For the text-containing cell, return its midpoint in (X, Y) coordinate format. 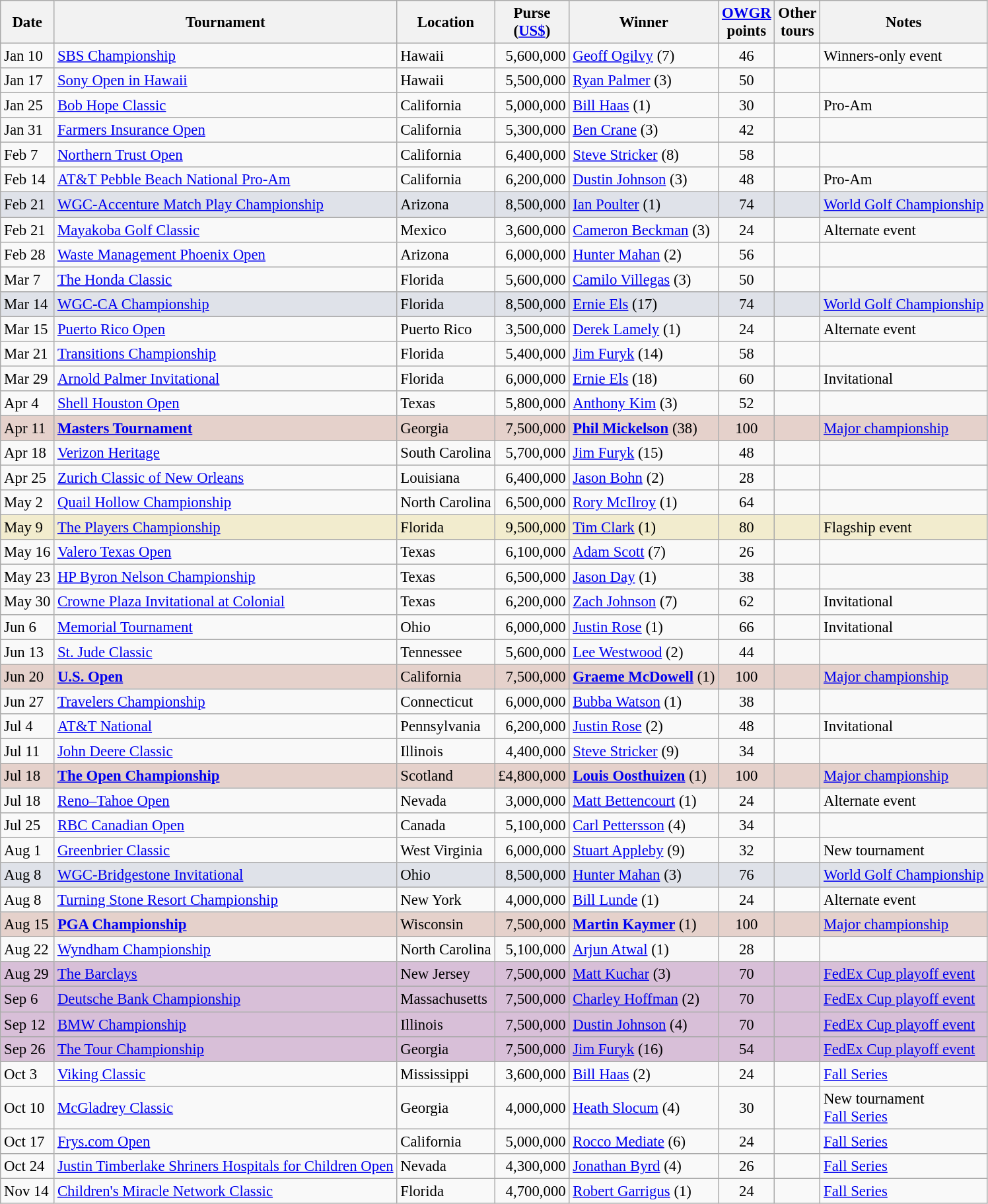
Adam Scott (7) (644, 552)
WGC-CA Championship (226, 304)
New Jersey (446, 974)
May 2 (28, 503)
New tournament (903, 851)
Jul 4 (28, 726)
Location (446, 22)
Jun 13 (28, 652)
Jason Day (1) (644, 577)
80 (746, 528)
Waste Management Phoenix Open (226, 254)
Geoff Ogilvy (7) (644, 56)
Date (28, 22)
Jun 27 (28, 701)
56 (746, 254)
Puerto Rico (446, 329)
The Players Championship (226, 528)
Louis Oosthuizen (1) (644, 776)
4,300,000 (532, 1166)
Jim Furyk (14) (644, 354)
60 (746, 378)
44 (746, 652)
Zurich Classic of New Orleans (226, 478)
Steve Stricker (9) (644, 751)
42 (746, 130)
Connecticut (446, 701)
Canada (446, 826)
Hunter Mahan (2) (644, 254)
Tournament (226, 22)
46 (746, 56)
Lee Westwood (2) (644, 652)
Jan 17 (28, 81)
62 (746, 602)
Bubba Watson (1) (644, 701)
Rory McIlroy (1) (644, 503)
Mexico (446, 230)
Ernie Els (17) (644, 304)
Heath Slocum (4) (644, 1107)
Steve Stricker (8) (644, 155)
Notes (903, 22)
Oct 10 (28, 1107)
54 (746, 1049)
HP Byron Nelson Championship (226, 577)
Jul 11 (28, 751)
Rocco Mediate (6) (644, 1141)
Jason Bohn (2) (644, 478)
Verizon Heritage (226, 453)
Wyndham Championship (226, 950)
Arnold Palmer Invitational (226, 378)
Tennessee (446, 652)
Mar 21 (28, 354)
South Carolina (446, 453)
Ryan Palmer (3) (644, 81)
Zach Johnson (7) (644, 602)
Pennsylvania (446, 726)
Mar 14 (28, 304)
Frys.com Open (226, 1141)
Bob Hope Classic (226, 106)
Robert Garrigus (1) (644, 1191)
Tim Clark (1) (644, 528)
Justin Timberlake Shriners Hospitals for Children Open (226, 1166)
Oct 3 (28, 1074)
The Open Championship (226, 776)
Purse(US$) (532, 22)
Feb 7 (28, 155)
Anthony Kim (3) (644, 404)
Jim Furyk (15) (644, 453)
Sep 6 (28, 999)
Ben Crane (3) (644, 130)
Jonathan Byrd (4) (644, 1166)
OWGRpoints (746, 22)
Farmers Insurance Open (226, 130)
Aug 22 (28, 950)
May 23 (28, 577)
Mar 15 (28, 329)
Aug 29 (28, 974)
Martin Kaymer (1) (644, 925)
Massachusetts (446, 999)
The Honda Classic (226, 279)
Jul 25 (28, 826)
Quail Hollow Championship (226, 503)
RBC Canadian Open (226, 826)
Mississippi (446, 1074)
Derek Lamely (1) (644, 329)
Jim Furyk (16) (644, 1049)
May 9 (28, 528)
Ian Poulter (1) (644, 205)
Jan 31 (28, 130)
Scotland (446, 776)
John Deere Classic (226, 751)
Oct 24 (28, 1166)
SBS Championship (226, 56)
Aug 15 (28, 925)
Nov 14 (28, 1191)
Wisconsin (446, 925)
Charley Hoffman (2) (644, 999)
Turning Stone Resort Championship (226, 900)
Bill Haas (2) (644, 1074)
76 (746, 875)
Bill Lunde (1) (644, 900)
Apr 4 (28, 404)
Apr 25 (28, 478)
May 16 (28, 552)
Cameron Beckman (3) (644, 230)
Mar 29 (28, 378)
Oct 17 (28, 1141)
6,100,000 (532, 552)
Sep 12 (28, 1024)
The Tour Championship (226, 1049)
3,000,000 (532, 800)
Stuart Appleby (9) (644, 851)
Jan 25 (28, 106)
Viking Classic (226, 1074)
Apr 11 (28, 428)
AT&T National (226, 726)
Apr 18 (28, 453)
Hunter Mahan (3) (644, 875)
BMW Championship (226, 1024)
Camilo Villegas (3) (644, 279)
5,800,000 (532, 404)
5,400,000 (532, 354)
Valero Texas Open (226, 552)
5,500,000 (532, 81)
4,400,000 (532, 751)
Othertours (798, 22)
52 (746, 404)
64 (746, 503)
5,700,000 (532, 453)
3,500,000 (532, 329)
Phil Mickelson (38) (644, 428)
Matt Kuchar (3) (644, 974)
5,300,000 (532, 130)
Jun 6 (28, 627)
Travelers Championship (226, 701)
4,700,000 (532, 1191)
WGC-Accenture Match Play Championship (226, 205)
Justin Rose (1) (644, 627)
Deutsche Bank Championship (226, 999)
£4,800,000 (532, 776)
Shell Houston Open (226, 404)
PGA Championship (226, 925)
Sep 26 (28, 1049)
Feb 14 (28, 180)
New tournamentFall Series (903, 1107)
West Virginia (446, 851)
9,500,000 (532, 528)
WGC-Bridgestone Invitational (226, 875)
Jan 10 (28, 56)
Ernie Els (18) (644, 378)
Graeme McDowell (1) (644, 676)
Transitions Championship (226, 354)
Dustin Johnson (4) (644, 1024)
Winners-only event (903, 56)
Flagship event (903, 528)
Arjun Atwal (1) (644, 950)
Feb 28 (28, 254)
Northern Trust Open (226, 155)
Dustin Johnson (3) (644, 180)
Puerto Rico Open (226, 329)
Reno–Tahoe Open (226, 800)
Greenbrier Classic (226, 851)
New York (446, 900)
Sony Open in Hawaii (226, 81)
Mar 7 (28, 279)
U.S. Open (226, 676)
Bill Haas (1) (644, 106)
Matt Bettencourt (1) (644, 800)
Memorial Tournament (226, 627)
Justin Rose (2) (644, 726)
St. Jude Classic (226, 652)
Children's Miracle Network Classic (226, 1191)
AT&T Pebble Beach National Pro-Am (226, 180)
Jun 20 (28, 676)
The Barclays (226, 974)
Carl Pettersson (4) (644, 826)
McGladrey Classic (226, 1107)
Aug 1 (28, 851)
Winner (644, 22)
Masters Tournament (226, 428)
May 30 (28, 602)
66 (746, 627)
Crowne Plaza Invitational at Colonial (226, 602)
Louisiana (446, 478)
32 (746, 851)
Mayakoba Golf Classic (226, 230)
